Identify which cell holds the provided text, then report its (X, Y) central coordinate. 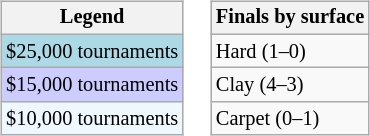
Hard (1–0) (290, 51)
$25,000 tournaments (92, 51)
Legend (92, 18)
Clay (4–3) (290, 85)
Carpet (0–1) (290, 119)
$15,000 tournaments (92, 85)
Finals by surface (290, 18)
$10,000 tournaments (92, 119)
